Locate the cell with the specified text and output its (X, Y) center coordinate. 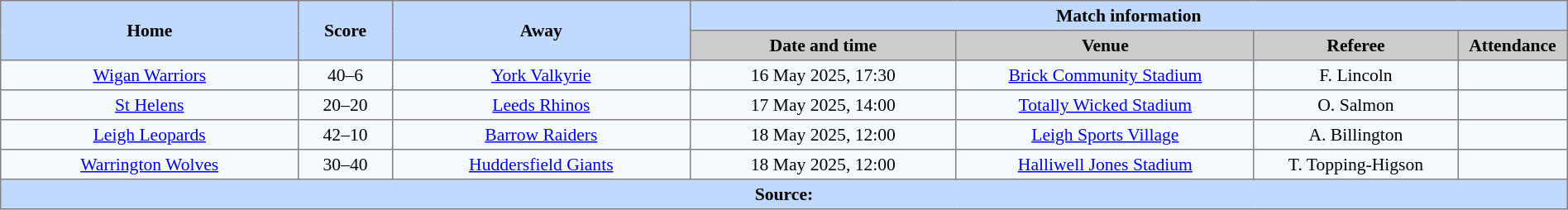
Referee (1355, 45)
Leigh Sports Village (1105, 135)
42–10 (346, 135)
F. Lincoln (1355, 75)
16 May 2025, 17:30 (823, 75)
O. Salmon (1355, 105)
St Helens (150, 105)
A. Billington (1355, 135)
30–40 (346, 165)
Source: (784, 194)
Attendance (1513, 45)
Totally Wicked Stadium (1105, 105)
17 May 2025, 14:00 (823, 105)
20–20 (346, 105)
40–6 (346, 75)
Brick Community Stadium (1105, 75)
Wigan Warriors (150, 75)
Match information (1128, 16)
York Valkyrie (541, 75)
Warrington Wolves (150, 165)
Barrow Raiders (541, 135)
Date and time (823, 45)
Leigh Leopards (150, 135)
Leeds Rhinos (541, 105)
T. Topping-Higson (1355, 165)
Venue (1105, 45)
Halliwell Jones Stadium (1105, 165)
Score (346, 31)
Huddersfield Giants (541, 165)
Away (541, 31)
Home (150, 31)
